Capture the cell that displays the provided text and extract its [X, Y] central coordinate. 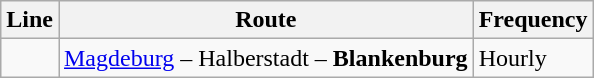
Frequency [533, 20]
Magdeburg – Halberstadt – Blankenburg [266, 58]
Route [266, 20]
Hourly [533, 58]
Line [30, 20]
